Find where the given text appears and provide that cell's center as [x, y] coordinate. 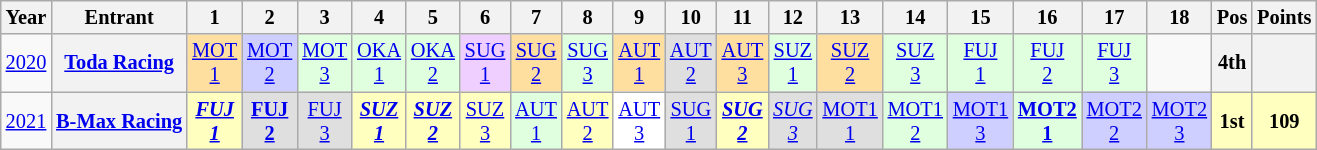
MOT11 [850, 121]
16 [1048, 17]
2021 [26, 121]
MOT2 [270, 63]
11 [743, 17]
18 [1180, 17]
4th [1232, 63]
6 [485, 17]
2 [270, 17]
4 [379, 17]
Pos [1232, 17]
1st [1232, 121]
15 [980, 17]
MOT13 [980, 121]
MOT21 [1048, 121]
8 [588, 17]
MOT22 [1114, 121]
B-Max Racing [119, 121]
5 [433, 17]
Entrant [119, 17]
17 [1114, 17]
MOT3 [324, 63]
Year [26, 17]
13 [850, 17]
Toda Racing [119, 63]
1 [214, 17]
7 [536, 17]
14 [916, 17]
MOT12 [916, 121]
MOT23 [1180, 121]
12 [792, 17]
109 [1284, 121]
2020 [26, 63]
3 [324, 17]
Points [1284, 17]
MOT1 [214, 63]
OKA1 [379, 63]
OKA2 [433, 63]
9 [639, 17]
10 [691, 17]
